Return [X, Y] of the center of cell containing provided text 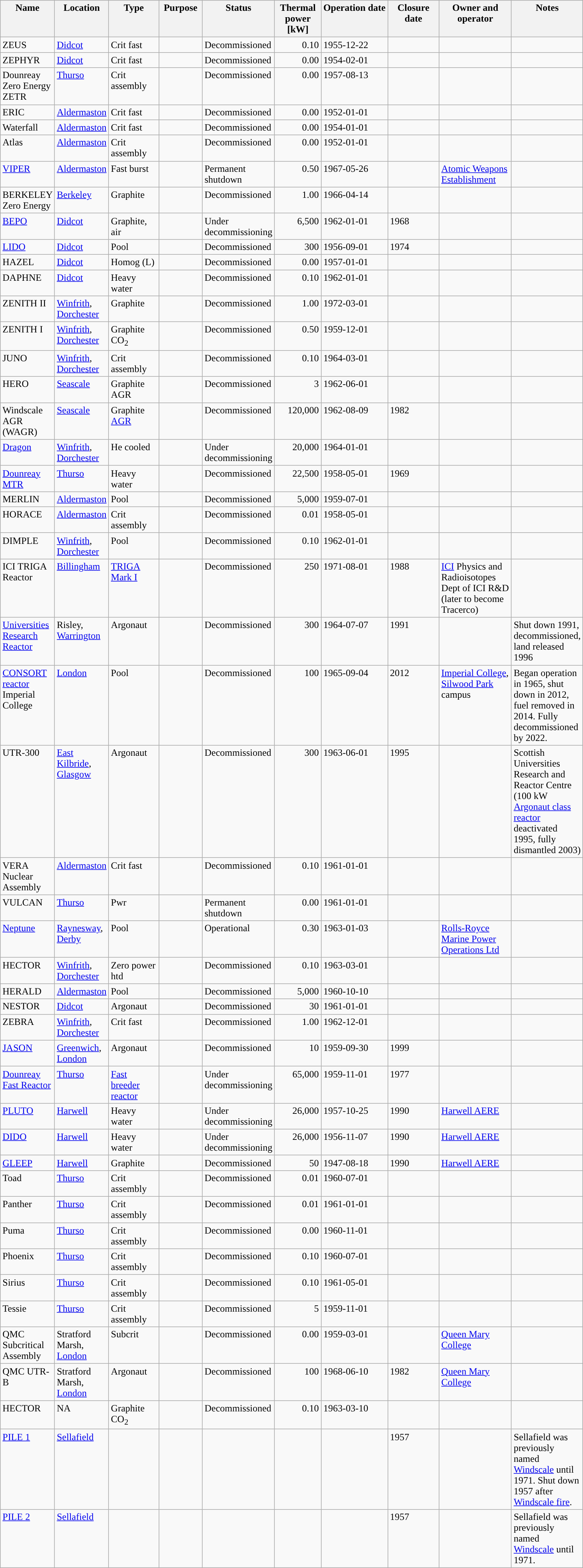
Greenwich, London [82, 1053]
Zero power htd [134, 971]
Shut down 1991, decommissioned, land released 1996 [547, 642]
5 [298, 1314]
Phoenix [27, 1262]
UTR-300 [27, 802]
120,000 [298, 421]
1957-08-13 [354, 86]
Notes [547, 19]
Dounreay Zero Energy ZETR [27, 86]
1960-10-10 [354, 991]
1954-01-01 [354, 127]
LIDO [27, 247]
1968-06-10 [354, 1382]
Raynesway, Derby [82, 939]
1959-03-01 [354, 1345]
1959-09-30 [354, 1053]
1962-06-01 [354, 389]
Location [82, 19]
1967-05-26 [354, 174]
1999 [414, 1053]
3 [298, 389]
Puma [27, 1236]
HERALD [27, 991]
Type [134, 19]
Subcrit [134, 1345]
50 [298, 1163]
1962-12-01 [354, 1027]
BERKELEY Zero Energy [27, 200]
1966-04-14 [354, 200]
ZENITH II [27, 309]
Dounreay Fast Reactor [27, 1085]
He cooled [134, 453]
VULCAN [27, 908]
1956-11-07 [354, 1142]
2012 [414, 705]
Began operation in 1965, shut down in 2012, fuel removed in 2014. Fully decommissioned by 2022. [547, 705]
Sirius [27, 1288]
1957-10-25 [354, 1116]
Tessie [27, 1314]
1955-12-22 [354, 45]
PILE 2 [27, 1538]
1959-12-01 [354, 336]
1962-08-09 [354, 421]
PLUTO [27, 1116]
QMC UTR-B [27, 1382]
1991 [414, 642]
DIMPLE [27, 545]
Toad [27, 1183]
GLEEP [27, 1163]
Name [27, 19]
Berkeley [82, 200]
Atomic Weapons Establishment [475, 174]
Owner and operator [475, 19]
Dounreay MTR [27, 478]
DIDO [27, 1142]
1972-03-01 [354, 309]
Homog (L) [134, 262]
1956-09-01 [354, 247]
Universities Research Reactor [27, 642]
London [82, 705]
1963-03-01 [354, 971]
30 [298, 1006]
1988 [414, 588]
CONSORT reactor Imperial College [27, 705]
JASON [27, 1053]
HORACE [27, 520]
PILE 1 [27, 1469]
Windscale AGR (WAGR) [27, 421]
ICI Physics and Radioisotopes Dept of ICI R&D (later to become Tracerco) [475, 588]
250 [298, 588]
1977 [414, 1085]
1995 [414, 802]
Imperial College, Silwood Park campus [475, 705]
ERIC [27, 112]
ZEUS [27, 45]
NA [82, 1415]
1969 [414, 478]
1961-05-01 [354, 1288]
65,000 [298, 1085]
1957-01-01 [354, 262]
Atlas [27, 148]
Fast burst [134, 174]
Fast breeder reactor [134, 1085]
East Kilbride, Glasgow [82, 802]
Waterfall [27, 127]
ZEBRA [27, 1027]
0.30 [298, 939]
Closure date [414, 19]
1963-03-10 [354, 1415]
Purpose [180, 19]
VERA Nuclear Assembly [27, 876]
BEPO [27, 226]
1971-08-01 [354, 588]
HERO [27, 389]
6,500 [298, 226]
20,000 [298, 453]
Sellafield was previously named Windscale until 1971. Shut down 1957 after Windscale fire. [547, 1469]
Thermal power [kW] [298, 19]
Rolls-Royce Marine Power Operations Ltd [475, 939]
Operation date [354, 19]
Sellafield was previously named Windscale until 1971. [547, 1538]
1964-01-01 [354, 453]
Pwr [134, 908]
1947-08-18 [354, 1163]
10 [298, 1053]
1963-01-03 [354, 939]
DAPHNE [27, 283]
Operational [238, 939]
ZENITH I [27, 336]
1968 [414, 226]
Risley, Warrington [82, 642]
Neptune [27, 939]
1964-03-01 [354, 364]
Graphite, air [134, 226]
Status [238, 19]
NESTOR [27, 1006]
22,500 [298, 478]
1960-11-01 [354, 1236]
TRIGA Mark I [134, 588]
Scottish Universities Research and Reactor Centre (100 kW Argonaut class reactor deactivated 1995, fully dismantled 2003) [547, 802]
Panther [27, 1210]
VIPER [27, 174]
1954-02-01 [354, 60]
1965-09-04 [354, 705]
HAZEL [27, 262]
JUNO [27, 364]
1959-07-01 [354, 499]
1963-06-01 [354, 802]
1964-07-07 [354, 642]
Billingham [82, 588]
1974 [414, 247]
MERLIN [27, 499]
ICI TRIGA Reactor [27, 588]
QMC Subcritical Assembly [27, 1345]
ZEPHYR [27, 60]
Dragon [27, 453]
